Scan for the cell matching the given text and deliver its [X, Y] coordinate at center. 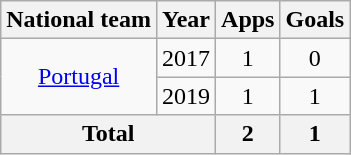
Year [186, 20]
2019 [186, 96]
Apps [248, 20]
National team [79, 20]
2 [248, 134]
0 [315, 58]
2017 [186, 58]
Portugal [79, 77]
Total [108, 134]
Goals [315, 20]
